Scan for the cell matching the given text and deliver its [X, Y] coordinate at center. 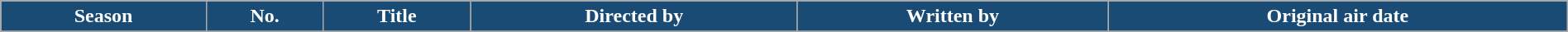
Title [397, 16]
Season [104, 16]
No. [265, 16]
Written by [953, 16]
Directed by [633, 16]
Original air date [1338, 16]
